From the cell containing the given text, extract its center point as [x, y] coordinate. 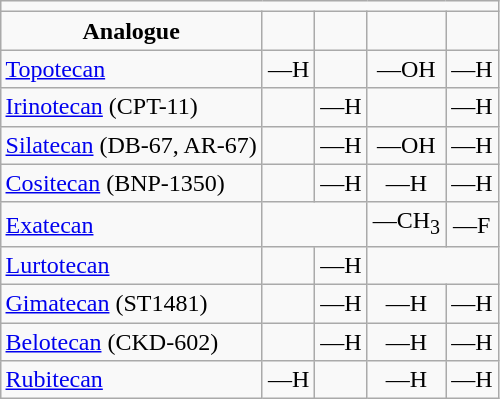
Lurtotecan [131, 265]
Irinotecan (CPT-11) [131, 107]
Analogue [131, 31]
Exatecan [131, 224]
Rubitecan [131, 380]
Gimatecan (ST1481) [131, 304]
Silatecan (DB-67, AR-67) [131, 145]
Cositecan (BNP-1350) [131, 183]
—F [472, 224]
—CH3 [406, 224]
Topotecan [131, 69]
Belotecan (CKD-602) [131, 342]
